Extract the [X, Y] coordinate from the center of the cell holding the provided text.  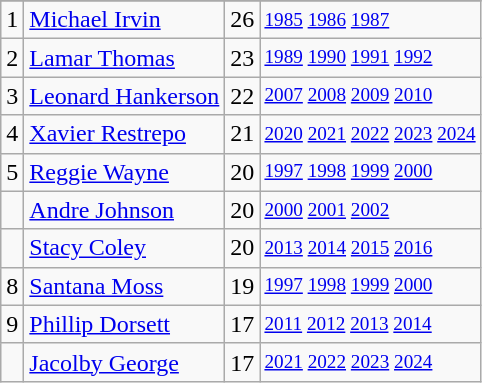
1989 1990 1991 1992 [370, 58]
Santana Moss [124, 286]
2011 2012 2013 2014 [370, 324]
Xavier Restrepo [124, 134]
2000 2001 2002 [370, 210]
2021 2022 2023 2024 [370, 362]
Leonard Hankerson [124, 96]
5 [12, 172]
8 [12, 286]
Phillip Dorsett [124, 324]
Lamar Thomas [124, 58]
1985 1986 1987 [370, 20]
9 [12, 324]
Reggie Wayne [124, 172]
Andre Johnson [124, 210]
23 [242, 58]
19 [242, 286]
22 [242, 96]
Michael Irvin [124, 20]
2013 2014 2015 2016 [370, 248]
3 [12, 96]
21 [242, 134]
2020 2021 2022 2023 2024 [370, 134]
2 [12, 58]
Stacy Coley [124, 248]
2007 2008 2009 2010 [370, 96]
4 [12, 134]
Jacolby George [124, 362]
1 [12, 20]
26 [242, 20]
